Extract the (x, y) coordinate from the center of the cell holding the provided text.  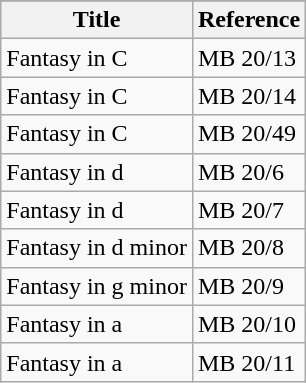
MB 20/6 (248, 172)
MB 20/9 (248, 286)
MB 20/10 (248, 324)
MB 20/14 (248, 96)
Title (97, 20)
MB 20/8 (248, 248)
MB 20/11 (248, 362)
MB 20/49 (248, 134)
Reference (248, 20)
MB 20/13 (248, 58)
Fantasy in g minor (97, 286)
Fantasy in d minor (97, 248)
MB 20/7 (248, 210)
